Provide the [x, y] coordinate of the cell's center where the given text is located.  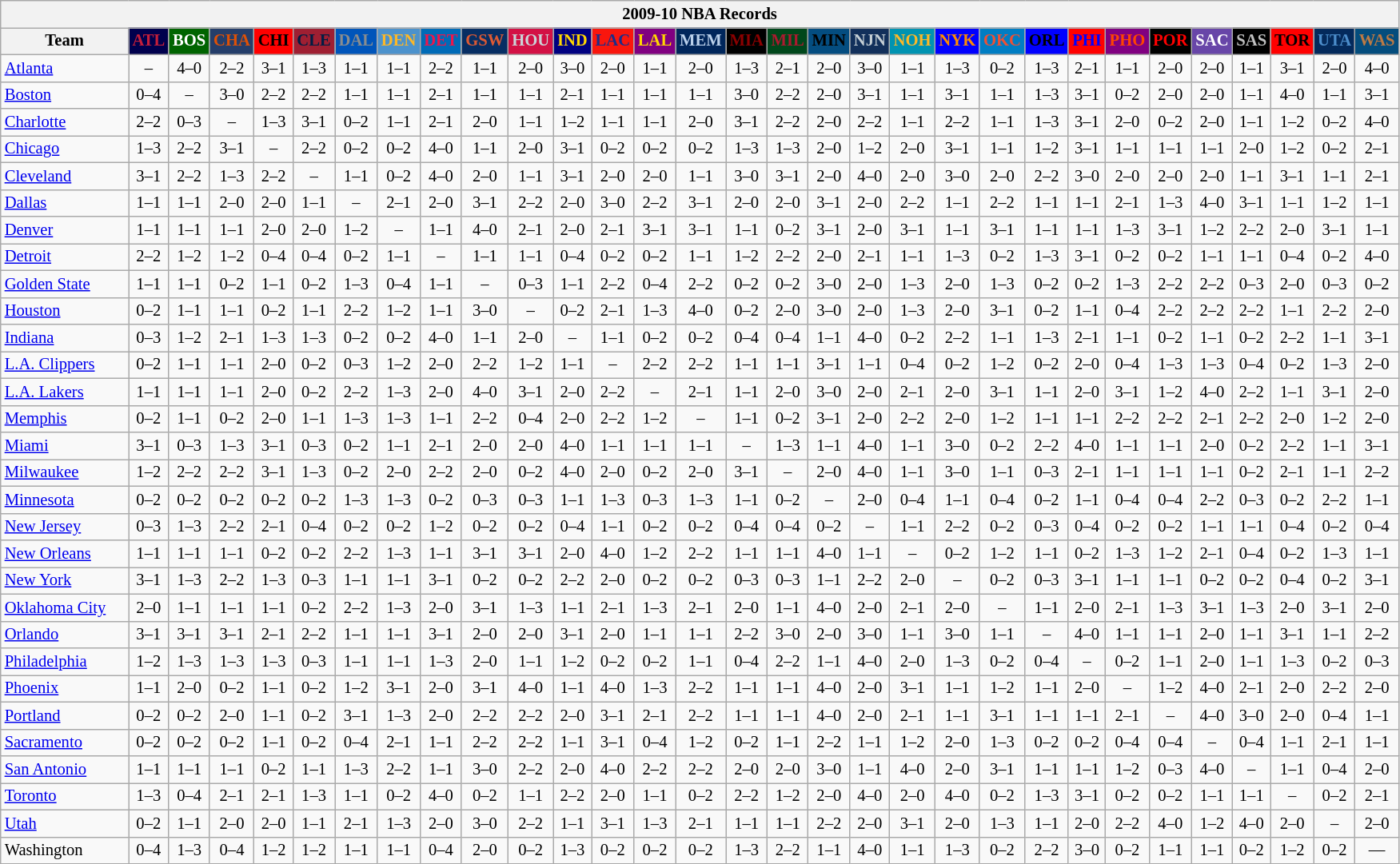
MEM [700, 41]
UTA [1334, 41]
New York [65, 580]
IND [572, 41]
New Orleans [65, 554]
Cleveland [65, 176]
Phoenix [65, 688]
Sacramento [65, 743]
San Antonio [65, 770]
Boston [65, 95]
SAS [1251, 41]
Orlando [65, 635]
NYK [957, 41]
Chicago [65, 149]
Toronto [65, 796]
CLE [313, 41]
Milwaukee [65, 472]
Detroit [65, 257]
2009-10 NBA Records [700, 14]
DEN [398, 41]
L.A. Lakers [65, 392]
Portland [65, 715]
CHI [273, 41]
CHA [232, 41]
Golden State [65, 284]
Philadelphia [65, 661]
Minnesota [65, 500]
Atlanta [65, 68]
Miami [65, 445]
Memphis [65, 419]
Utah [65, 823]
Washington [65, 850]
GSW [485, 41]
LAC [612, 41]
New Jersey [65, 527]
Houston [65, 311]
BOS [189, 41]
Dallas [65, 203]
Indiana [65, 338]
Team [65, 41]
WAS [1377, 41]
DAL [357, 41]
MIA [747, 41]
NOH [913, 41]
DET [441, 41]
ORL [1047, 41]
— [1377, 850]
HOU [531, 41]
POR [1171, 41]
Oklahoma City [65, 607]
PHI [1087, 41]
OKC [1003, 41]
Denver [65, 229]
MIN [829, 41]
NJN [870, 41]
ATL [149, 41]
PHO [1127, 41]
LAL [655, 41]
MIL [788, 41]
Charlotte [65, 122]
TOR [1292, 41]
SAC [1212, 41]
L.A. Clippers [65, 364]
